Pinpoint the cell where the given text exists, returning its [x, y] midpoint coordinate. 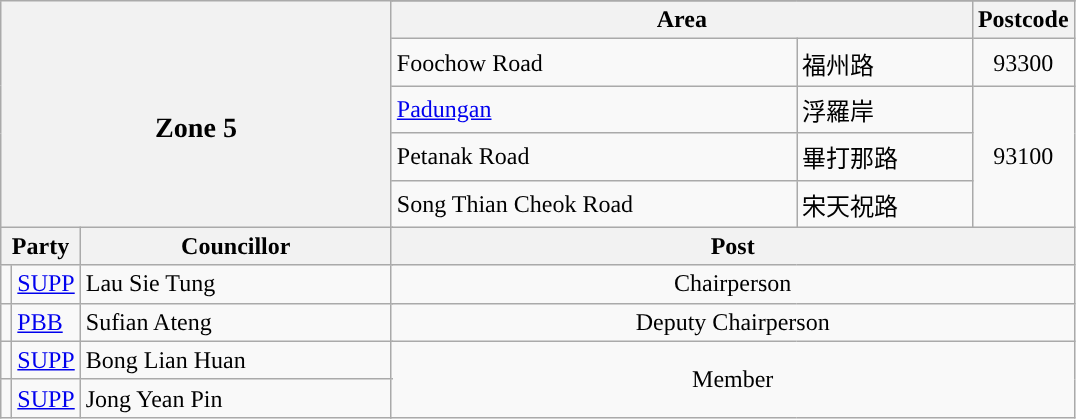
Councillor [236, 246]
Deputy Chairperson [732, 322]
Lau Sie Tung [236, 284]
宋天祝路 [885, 204]
Padungan [594, 110]
Jong Yean Pin [236, 398]
Foochow Road [594, 62]
Member [732, 379]
Song Thian Cheok Road [594, 204]
93300 [1023, 62]
畢打那路 [885, 156]
Zone 5 [196, 114]
PBB [46, 322]
Area [682, 20]
浮羅岸 [885, 110]
Bong Lian Huan [236, 360]
Postcode [1023, 20]
Petanak Road [594, 156]
Chairperson [732, 284]
Party [41, 246]
Sufian Ateng [236, 322]
93100 [1023, 156]
福州路 [885, 62]
Post [732, 246]
